Return [X, Y] of the center of cell containing provided text 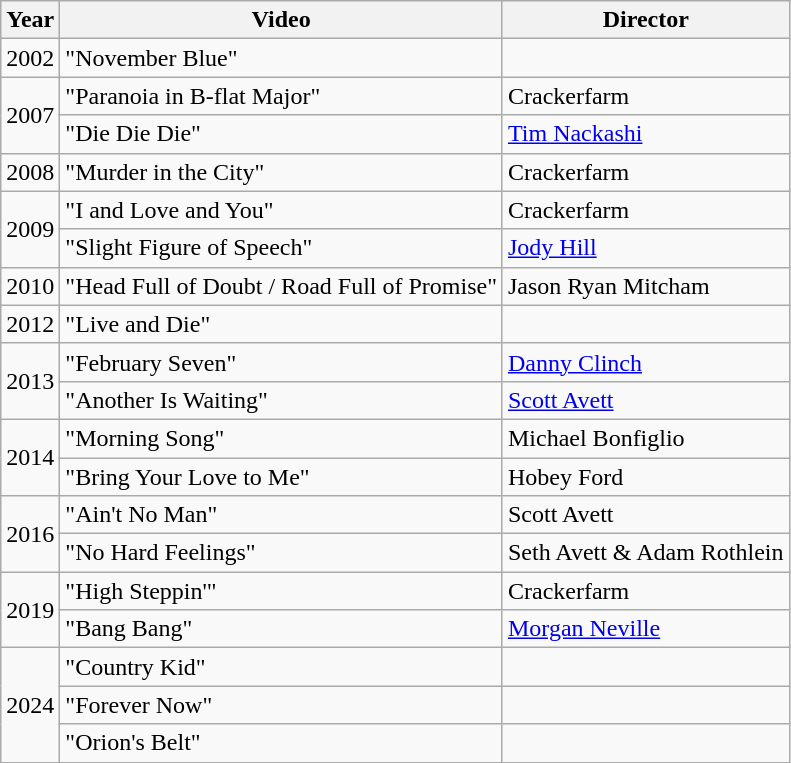
"Bring Your Love to Me" [282, 477]
2008 [30, 172]
2007 [30, 115]
"Murder in the City" [282, 172]
"Forever Now" [282, 705]
"High Steppin'" [282, 591]
"Another Is Waiting" [282, 400]
Director [646, 20]
"Die Die Die" [282, 134]
Year [30, 20]
Seth Avett & Adam Rothlein [646, 553]
2010 [30, 286]
2016 [30, 534]
2012 [30, 324]
Danny Clinch [646, 362]
"Bang Bang" [282, 629]
Morgan Neville [646, 629]
"Orion's Belt" [282, 743]
"Head Full of Doubt / Road Full of Promise" [282, 286]
2014 [30, 457]
"Morning Song" [282, 438]
"Ain't No Man" [282, 515]
Jody Hill [646, 248]
Tim Nackashi [646, 134]
Video [282, 20]
Hobey Ford [646, 477]
"Paranoia in B-flat Major" [282, 96]
"February Seven" [282, 362]
Jason Ryan Mitcham [646, 286]
Michael Bonfiglio [646, 438]
"Slight Figure of Speech" [282, 248]
2024 [30, 705]
2002 [30, 58]
"November Blue" [282, 58]
"No Hard Feelings" [282, 553]
2019 [30, 610]
"Country Kid" [282, 667]
2013 [30, 381]
"I and Love and You" [282, 210]
2009 [30, 229]
"Live and Die" [282, 324]
